From the cell containing the given text, extract its center point as (x, y) coordinate. 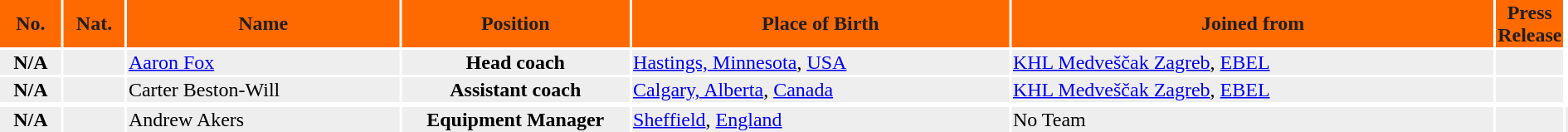
Press Release (1530, 23)
Place of Birth (821, 23)
Position (516, 23)
Calgary, Alberta, Canada (821, 90)
Assistant coach (516, 90)
Joined from (1253, 23)
Aaron Fox (262, 62)
Name (262, 23)
Andrew Akers (262, 120)
No. (31, 23)
Head coach (516, 62)
Hastings, Minnesota, USA (821, 62)
Nat. (95, 23)
No Team (1253, 120)
Carter Beston-Will (262, 90)
Equipment Manager (516, 120)
Sheffield, England (821, 120)
